Detect which cell encompasses the target text, then output its [X, Y] center coordinate. 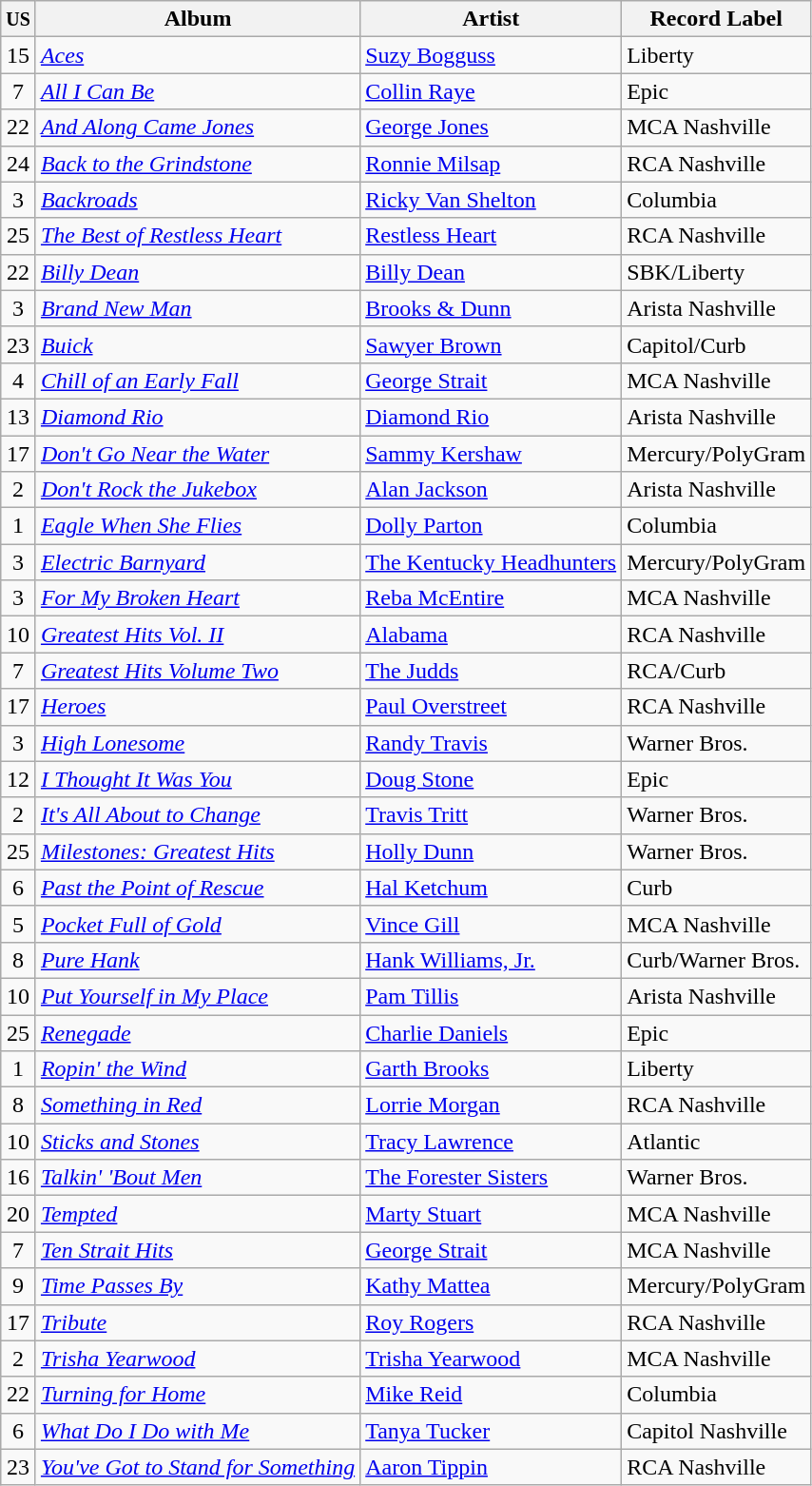
Reba McEntire [491, 598]
16 [19, 1178]
Renegade [198, 1032]
Turning for Home [198, 1395]
Sammy Kershaw [491, 454]
For My Broken Heart [198, 598]
Pam Tillis [491, 996]
Hal Ketchum [491, 888]
Tempted [198, 1214]
Sticks and Stones [198, 1142]
SBK/Liberty [717, 272]
Ropin' the Wind [198, 1069]
Back to the Grindstone [198, 164]
Dolly Parton [491, 526]
Tanya Tucker [491, 1431]
Ten Strait Hits [198, 1250]
Aaron Tippin [491, 1467]
Tribute [198, 1322]
What Do I Do with Me [198, 1431]
Mike Reid [491, 1395]
Marty Stuart [491, 1214]
Charlie Daniels [491, 1032]
Record Label [717, 19]
Hank Williams, Jr. [491, 960]
15 [19, 55]
Atlantic [717, 1142]
The Best of Restless Heart [198, 236]
The Kentucky Headhunters [491, 562]
Alabama [491, 635]
Talkin' 'Bout Men [198, 1178]
Put Yourself in My Place [198, 996]
Past the Point of Rescue [198, 888]
Time Passes By [198, 1286]
It's All About to Change [198, 815]
Don't Go Near the Water [198, 454]
RCA/Curb [717, 671]
24 [19, 164]
Lorrie Morgan [491, 1105]
9 [19, 1286]
The Judds [491, 671]
Buick [198, 344]
US [19, 19]
Ricky Van Shelton [491, 200]
Heroes [198, 707]
5 [19, 924]
Ronnie Milsap [491, 164]
Randy Travis [491, 743]
Chill of an Early Fall [198, 381]
Don't Rock the Jukebox [198, 490]
Pure Hank [198, 960]
Aces [198, 55]
Greatest Hits Volume Two [198, 671]
Eagle When She Flies [198, 526]
Paul Overstreet [491, 707]
All I Can Be [198, 91]
Tracy Lawrence [491, 1142]
4 [19, 381]
The Forester Sisters [491, 1178]
Brand New Man [198, 308]
I Thought It Was You [198, 779]
George Jones [491, 127]
Artist [491, 19]
20 [19, 1214]
Garth Brooks [491, 1069]
You've Got to Stand for Something [198, 1467]
Something in Red [198, 1105]
Doug Stone [491, 779]
13 [19, 417]
Capitol Nashville [717, 1431]
Sawyer Brown [491, 344]
Travis Tritt [491, 815]
Greatest Hits Vol. II [198, 635]
Backroads [198, 200]
And Along Came Jones [198, 127]
Kathy Mattea [491, 1286]
Brooks & Dunn [491, 308]
Roy Rogers [491, 1322]
Collin Raye [491, 91]
Curb [717, 888]
High Lonesome [198, 743]
Suzy Bogguss [491, 55]
Restless Heart [491, 236]
Album [198, 19]
Electric Barnyard [198, 562]
Curb/Warner Bros. [717, 960]
Alan Jackson [491, 490]
Milestones: Greatest Hits [198, 851]
12 [19, 779]
Capitol/Curb [717, 344]
Holly Dunn [491, 851]
Vince Gill [491, 924]
Pocket Full of Gold [198, 924]
